Detect which cell encompasses the target text, then output its [x, y] center coordinate. 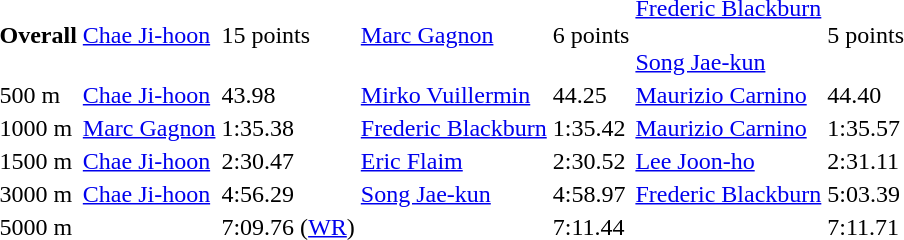
Song Jae-kun [454, 194]
1:35.38 [288, 128]
Mirko Vuillermin [454, 95]
4:56.29 [288, 194]
4:58.97 [591, 194]
44.25 [591, 95]
Lee Joon-ho [728, 161]
Eric Flaim [454, 161]
43.98 [288, 95]
1:35.42 [591, 128]
2:30.47 [288, 161]
Marc Gagnon [149, 128]
2:30.52 [591, 161]
